For the text-containing cell, return its midpoint in [X, Y] coordinate format. 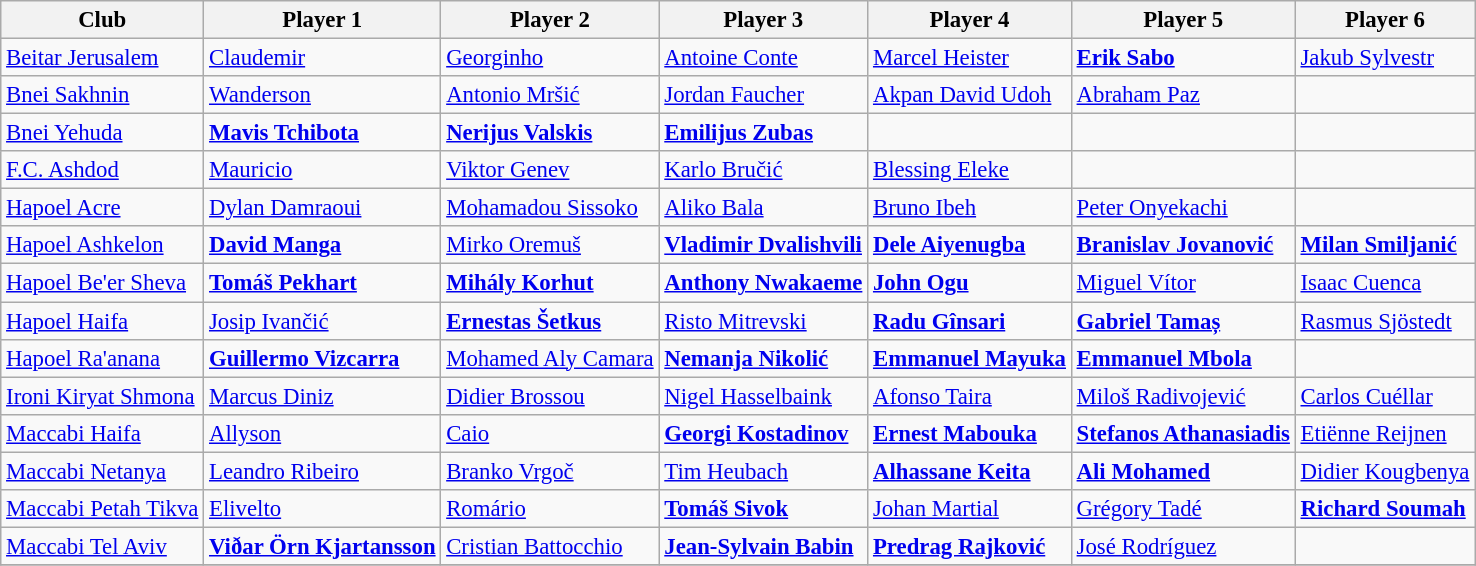
Hapoel Haifa [102, 321]
Club [102, 20]
Leandro Ribeiro [322, 471]
Maccabi Haifa [102, 433]
Risto Mitrevski [764, 321]
Nemanja Nikolić [764, 358]
Hapoel Be'er Sheva [102, 283]
José Rodríguez [1183, 546]
Hapoel Ashkelon [102, 245]
Caio [550, 433]
Marcus Diniz [322, 396]
F.C. Ashdod [102, 170]
Mohamed Aly Camara [550, 358]
Isaac Cuenca [1385, 283]
Jordan Faucher [764, 95]
Mauricio [322, 170]
Predrag Rajković [970, 546]
Allyson [322, 433]
Elivelto [322, 509]
Maccabi Petah Tikva [102, 509]
Stefanos Athanasiadis [1183, 433]
Nigel Hasselbaink [764, 396]
Afonso Taira [970, 396]
Emmanuel Mayuka [970, 358]
Milan Smiljanić [1385, 245]
Mihály Korhut [550, 283]
Anthony Nwakaeme [764, 283]
Beitar Jerusalem [102, 58]
Marcel Heister [970, 58]
Player 2 [550, 20]
John Ogu [970, 283]
Player 4 [970, 20]
Rasmus Sjöstedt [1385, 321]
Viðar Örn Kjartansson [322, 546]
Abraham Paz [1183, 95]
Mirko Oremuš [550, 245]
Bnei Yehuda [102, 133]
Tomáš Sivok [764, 509]
Maccabi Tel Aviv [102, 546]
Tim Heubach [764, 471]
Ernest Mabouka [970, 433]
Player 1 [322, 20]
Grégory Tadé [1183, 509]
Emilijus Zubas [764, 133]
Hapoel Acre [102, 208]
Guillermo Vizcarra [322, 358]
Emmanuel Mbola [1183, 358]
Didier Kougbenya [1385, 471]
Antonio Mršić [550, 95]
Tomáš Pekhart [322, 283]
Nerijus Valskis [550, 133]
Georginho [550, 58]
Akpan David Udoh [970, 95]
Player 5 [1183, 20]
Viktor Genev [550, 170]
Erik Sabo [1183, 58]
Branko Vrgoč [550, 471]
Vladimir Dvalishvili [764, 245]
Georgi Kostadinov [764, 433]
Romário [550, 509]
Ironi Kiryat Shmona [102, 396]
Peter Onyekachi [1183, 208]
Player 3 [764, 20]
Aliko Bala [764, 208]
Antoine Conte [764, 58]
Ernestas Šetkus [550, 321]
Didier Brossou [550, 396]
Hapoel Ra'anana [102, 358]
Mavis Tchibota [322, 133]
David Manga [322, 245]
Johan Martial [970, 509]
Jean-Sylvain Babin [764, 546]
Josip Ivančić [322, 321]
Maccabi Netanya [102, 471]
Ali Mohamed [1183, 471]
Carlos Cuéllar [1385, 396]
Miloš Radivojević [1183, 396]
Mohamadou Sissoko [550, 208]
Miguel Vítor [1183, 283]
Richard Soumah [1385, 509]
Wanderson [322, 95]
Dele Aiyenugba [970, 245]
Player 6 [1385, 20]
Claudemir [322, 58]
Cristian Battocchio [550, 546]
Bruno Ibeh [970, 208]
Radu Gînsari [970, 321]
Gabriel Tamaș [1183, 321]
Branislav Jovanović [1183, 245]
Dylan Damraoui [322, 208]
Etiënne Reijnen [1385, 433]
Blessing Eleke [970, 170]
Bnei Sakhnin [102, 95]
Karlo Bručić [764, 170]
Jakub Sylvestr [1385, 58]
Alhassane Keita [970, 471]
